Output the (x, y) coordinate of the center of the cell containing the given text.  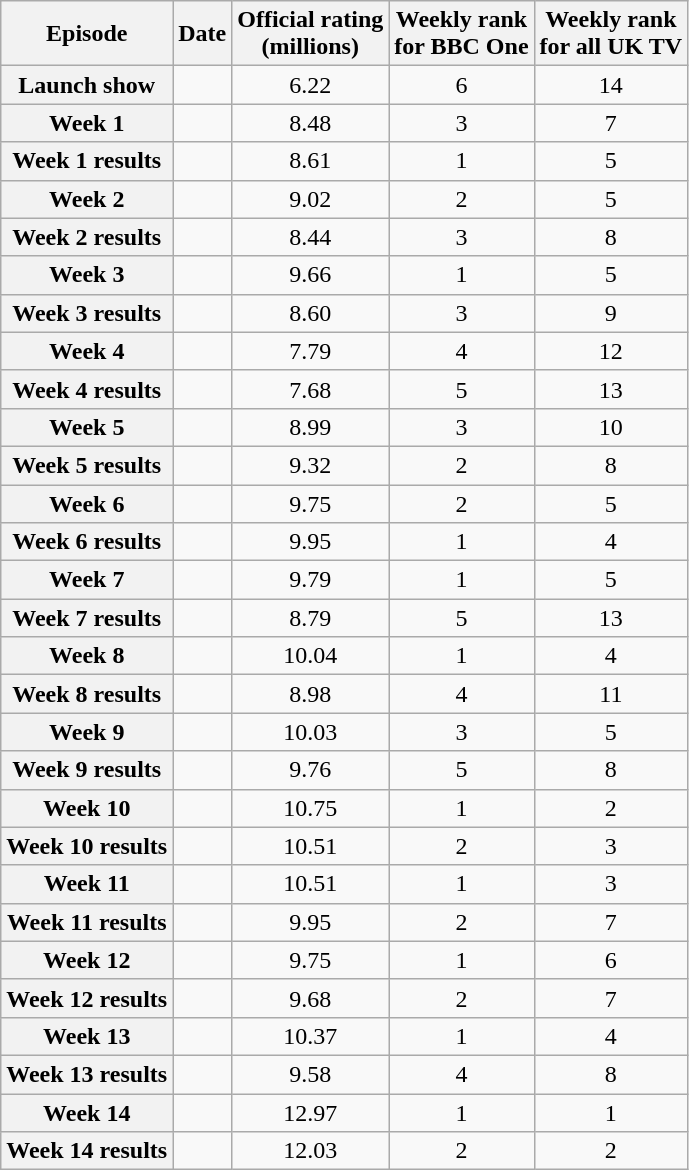
9.02 (310, 199)
Week 2 results (87, 237)
8.61 (310, 161)
9.76 (310, 770)
Week 5 results (87, 465)
8.44 (310, 237)
9.58 (310, 1074)
7.79 (310, 351)
Week 11 (87, 884)
Week 7 (87, 580)
Week 13 results (87, 1074)
9.79 (310, 580)
10.75 (310, 808)
9.68 (310, 998)
10.03 (310, 732)
Week 10 (87, 808)
Date (202, 34)
Week 8 results (87, 694)
Week 4 (87, 351)
8.79 (310, 618)
Week 2 (87, 199)
Week 5 (87, 427)
Week 1 (87, 123)
7.68 (310, 389)
Week 9 results (87, 770)
Launch show (87, 85)
Episode (87, 34)
10.04 (310, 656)
Official rating(millions) (310, 34)
8.60 (310, 313)
Week 14 results (87, 1151)
Week 4 results (87, 389)
10 (611, 427)
8.99 (310, 427)
Week 12 (87, 960)
10.37 (310, 1036)
Week 14 (87, 1113)
Week 3 (87, 275)
Week 1 results (87, 161)
Week 11 results (87, 922)
Week 9 (87, 732)
12.97 (310, 1113)
11 (611, 694)
Week 3 results (87, 313)
Week 7 results (87, 618)
14 (611, 85)
Week 6 results (87, 542)
Weekly rankfor BBC One (462, 34)
Week 6 (87, 503)
9 (611, 313)
Weekly rankfor all UK TV (611, 34)
Week 12 results (87, 998)
9.32 (310, 465)
8.48 (310, 123)
8.98 (310, 694)
12.03 (310, 1151)
12 (611, 351)
9.66 (310, 275)
Week 10 results (87, 846)
Week 13 (87, 1036)
6.22 (310, 85)
Week 8 (87, 656)
